Detect which cell encompasses the target text, then output its [x, y] center coordinate. 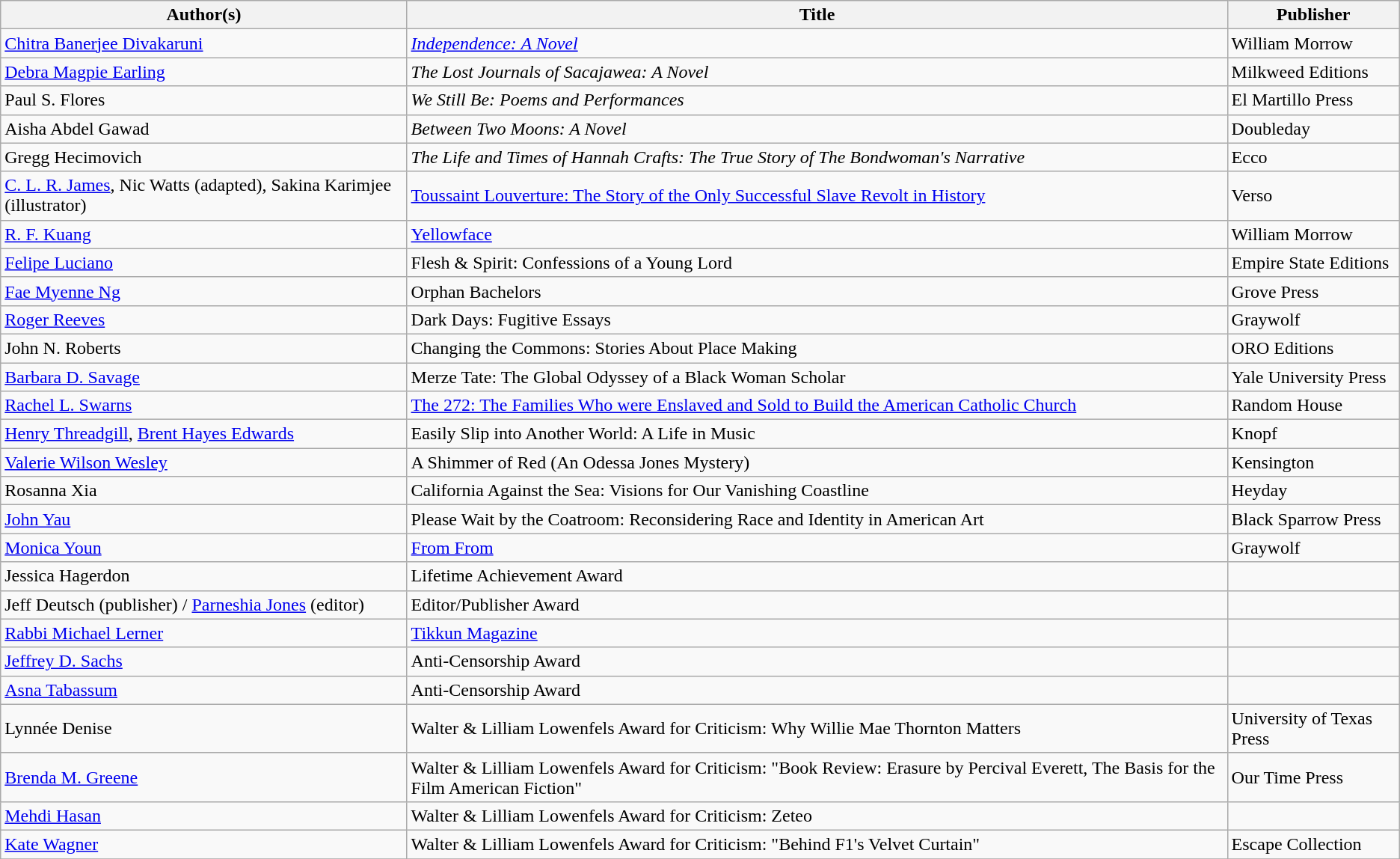
Rabbi Michael Lerner [203, 633]
Walter & Lilliam Lowenfels Award for Criticism: "Book Review: Erasure by Percival Everett, The Basis for the Film American Fiction" [817, 777]
Mehdi Hasan [203, 816]
Flesh & Spirit: Confessions of a Young Lord [817, 263]
John Yau [203, 519]
Easily Slip into Another World: A Life in Music [817, 434]
R. F. Kuang [203, 234]
Rachel L. Swarns [203, 406]
From From [817, 548]
Heyday [1313, 491]
Please Wait by the Coatroom: Reconsidering Race and Identity in American Art [817, 519]
Random House [1313, 406]
Kate Wagner [203, 844]
Yellowface [817, 234]
Ecco [1313, 157]
Brenda M. Greene [203, 777]
Barbara D. Savage [203, 376]
Walter & Lilliam Lowenfels Award for Criticism: "Behind F1's Velvet Curtain" [817, 844]
Verso [1313, 196]
Lifetime Achievement Award [817, 576]
Between Two Moons: A Novel [817, 129]
Doubleday [1313, 129]
Author(s) [203, 15]
Escape Collection [1313, 844]
Toussaint Louverture: The Story of the Only Successful Slave Revolt in History [817, 196]
Fae Myenne Ng [203, 291]
We Still Be: Poems and Performances [817, 100]
Debra Magpie Earling [203, 72]
Valerie Wilson Wesley [203, 462]
Our Time Press [1313, 777]
El Martillo Press [1313, 100]
Chitra Banerjee Divakaruni [203, 43]
ORO Editions [1313, 348]
Walter & Lilliam Lowenfels Award for Criticism: Why Willie Mae Thornton Matters [817, 729]
Knopf [1313, 434]
Milkweed Editions [1313, 72]
Aisha Abdel Gawad [203, 129]
A Shimmer of Red (An Odessa Jones Mystery) [817, 462]
Asna Tabassum [203, 690]
University of Texas Press [1313, 729]
Independence: A Novel [817, 43]
Merze Tate: The Global Odyssey of a Black Woman Scholar [817, 376]
Felipe Luciano [203, 263]
Black Sparrow Press [1313, 519]
Kensington [1313, 462]
Roger Reeves [203, 320]
Title [817, 15]
California Against the Sea: Visions for Our Vanishing Coastline [817, 491]
The 272: The Families Who were Enslaved and Sold to Build the American Catholic Church [817, 406]
The Life and Times of Hannah Crafts: The True Story of The Bondwoman's Narrative [817, 157]
Jessica Hagerdon [203, 576]
Jeff Deutsch (publisher) / Parneshia Jones (editor) [203, 605]
Dark Days: Fugitive Essays [817, 320]
Orphan Bachelors [817, 291]
Walter & Lilliam Lowenfels Award for Criticism: Zeteo [817, 816]
C. L. R. James, Nic Watts (adapted), Sakina Karimjee (illustrator) [203, 196]
Grove Press [1313, 291]
Rosanna Xia [203, 491]
John N. Roberts [203, 348]
Changing the Commons: Stories About Place Making [817, 348]
Publisher [1313, 15]
Paul S. Flores [203, 100]
Monica Youn [203, 548]
Gregg Hecimovich [203, 157]
Tikkun Magazine [817, 633]
The Lost Journals of Sacajawea: A Novel [817, 72]
Yale University Press [1313, 376]
Empire State Editions [1313, 263]
Jeffrey D. Sachs [203, 661]
Lynnée Denise [203, 729]
Editor/Publisher Award [817, 605]
Henry Threadgill, Brent Hayes Edwards [203, 434]
